Determine the (x, y) coordinate at the center of the cell enclosing the given text.  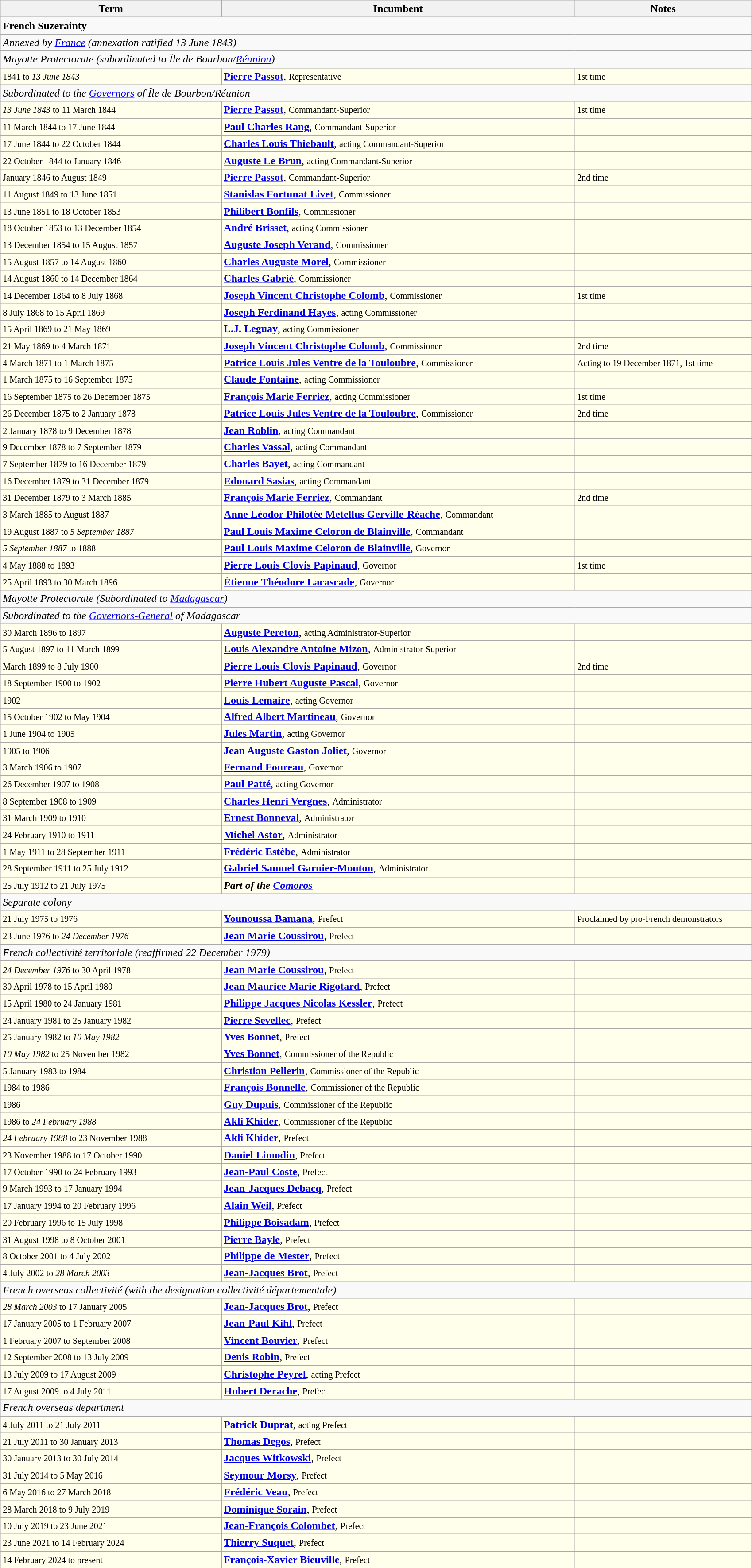
18 October 1853 to 13 December 1854 (111, 228)
14 December 1864 to 8 July 1868 (111, 295)
30 March 1896 to 1897 (111, 632)
Philippe Boisadam, Prefect (398, 1222)
Subordinated to the Governors-General of Madagascar (376, 616)
24 January 1981 to 25 January 1982 (111, 1020)
Paul Louis Maxime Celoron de Blainville, Governor (398, 548)
1 February 2007 to September 2008 (111, 1340)
Mayotte Protectorate (subordinated to Île de Bourbon/Réunion) (376, 59)
Akli Khider, Commissioner of the Republic (398, 1121)
23 June 1976 to 24 December 1976 (111, 936)
Philippe Jacques Nicolas Kessler, Prefect (398, 1003)
Alfred Albert Martineau, Governor (398, 716)
Yves Bonnet, Prefect (398, 1037)
Incumbent (398, 9)
31 August 1998 to 8 October 2001 (111, 1239)
24 December 1976 to 30 April 1978 (111, 969)
21 July 1975 to 1976 (111, 919)
Yves Bonnet, Commissioner of the Republic (398, 1054)
Notes (663, 9)
13 June 1851 to 18 October 1853 (111, 211)
Charles Bayet, acting Commandant (398, 464)
French collectivité territoriale (reaffirmed 22 December 1979) (376, 952)
Younoussa Bamana, Prefect (398, 919)
5 January 1983 to 1984 (111, 1071)
1902 (111, 700)
8 July 1868 to 15 April 1869 (111, 312)
Gabriel Samuel Garnier-Mouton, Administrator (398, 868)
10 July 2019 to 23 June 2021 (111, 1525)
Subordinated to the Governors of Île de Bourbon/Réunion (376, 93)
French overseas department (376, 1408)
28 September 1911 to 25 July 1912 (111, 868)
Christophe Peyrel, acting Prefect (398, 1374)
Jean-Paul Kihl, Prefect (398, 1324)
26 December 1907 to 1908 (111, 784)
François-Xavier Bieuville, Prefect (398, 1559)
March 1899 to 8 July 1900 (111, 666)
6 May 2016 to 27 March 2018 (111, 1492)
Charles Gabrié, Commissioner (398, 279)
Paul Patté, acting Governor (398, 784)
Paul Charles Rang, Commandant-Superior (398, 127)
Jean-François Colombet, Prefect (398, 1525)
Pierre Sevellec, Prefect (398, 1020)
Michel Astor, Administrator (398, 835)
François Marie Ferriez, Commandant (398, 498)
18 September 1900 to 1902 (111, 683)
Louis Alexandre Antoine Mizon, Administrator-Superior (398, 649)
Jean-Jacques Debacq, Prefect (398, 1189)
Louis Lemaire, acting Governor (398, 700)
21 July 2011 to 30 January 2013 (111, 1441)
Pierre Bayle, Prefect (398, 1239)
20 February 1996 to 15 July 1998 (111, 1222)
4 May 1888 to 1893 (111, 565)
1905 to 1906 (111, 751)
3 March 1885 to August 1887 (111, 515)
24 February 1910 to 1911 (111, 835)
Jules Martin, acting Governor (398, 733)
Dominique Sorain, Prefect (398, 1509)
Acting to 19 December 1871, 1st time (663, 363)
1986 to 24 February 1988 (111, 1121)
5 August 1897 to 11 March 1899 (111, 649)
30 January 2013 to 30 July 2014 (111, 1458)
9 December 1878 to 7 September 1879 (111, 447)
Jean Roblin, acting Commandant (398, 430)
25 July 1912 to 21 July 1975 (111, 885)
Jean Maurice Marie Rigotard, Prefect (398, 986)
January 1846 to August 1849 (111, 177)
11 August 1849 to 13 June 1851 (111, 194)
1986 (111, 1104)
Vincent Bouvier, Prefect (398, 1340)
9 March 1993 to 17 January 1994 (111, 1189)
Philippe de Mester, Prefect (398, 1256)
25 April 1893 to 30 March 1896 (111, 582)
Charles Henri Vergnes, Administrator (398, 801)
Philibert Bonfils, Commissioner (398, 211)
28 March 2003 to 17 January 2005 (111, 1307)
Separate colony (376, 902)
30 April 1978 to 15 April 1980 (111, 986)
7 September 1879 to 16 December 1879 (111, 464)
Hubert Derache, Prefect (398, 1391)
Alain Weil, Prefect (398, 1205)
28 March 2018 to 9 July 2019 (111, 1509)
Charles Vassal, acting Commandant (398, 447)
Pierre Passot, Representative (398, 76)
Edouard Sasias, acting Commandant (398, 480)
11 March 1844 to 17 June 1844 (111, 127)
Thomas Degos, Prefect (398, 1441)
14 February 2024 to present (111, 1559)
Guy Dupuis, Commissioner of the Republic (398, 1104)
13 June 1843 to 11 March 1844 (111, 110)
17 January 2005 to 1 February 2007 (111, 1324)
23 November 1988 to 17 October 1990 (111, 1155)
André Brisset, acting Commissioner (398, 228)
2 January 1878 to 9 December 1878 (111, 430)
Joseph Ferdinand Hayes, acting Commissioner (398, 312)
Auguste Joseph Verand, Commissioner (398, 245)
17 October 1990 to 24 February 1993 (111, 1172)
Fernand Foureau, Governor (398, 767)
26 December 1875 to 2 January 1878 (111, 413)
4 July 2002 to 28 March 2003 (111, 1273)
Pierre Hubert Auguste Pascal, Governor (398, 683)
24 February 1988 to 23 November 1988 (111, 1138)
Term (111, 9)
Anne Léodor Philotée Metellus Gerville-Réache, Commandant (398, 515)
1 June 1904 to 1905 (111, 733)
3 March 1906 to 1907 (111, 767)
16 September 1875 to 26 December 1875 (111, 396)
22 October 1844 to January 1846 (111, 160)
Seymour Morsy, Prefect (398, 1475)
Auguste Le Brun, acting Commandant-Superior (398, 160)
Mayotte Protectorate (Subordinated to Madagascar) (376, 599)
15 April 1869 to 21 May 1869 (111, 329)
23 June 2021 to 14 February 2024 (111, 1542)
4 March 1871 to 1 March 1875 (111, 363)
Patrick Duprat, acting Prefect (398, 1425)
Daniel Limodin, Prefect (398, 1155)
Akli Khider, Prefect (398, 1138)
Paul Louis Maxime Celoron de Blainville, Commandant (398, 531)
15 October 1902 to May 1904 (111, 716)
Stanislas Fortunat Livet, Commissioner (398, 194)
Proclaimed by pro-French demonstrators (663, 919)
Jean-Paul Coste, Prefect (398, 1172)
Charles Auguste Morel, Commissioner (398, 262)
17 August 2009 to 4 July 2011 (111, 1391)
1 May 1911 to 28 September 1911 (111, 852)
1841 to 13 June 1843 (111, 76)
Denis Robin, Prefect (398, 1357)
Thierry Suquet, Prefect (398, 1542)
Frédéric Estèbe, Administrator (398, 852)
13 July 2009 to 17 August 2009 (111, 1374)
14 August 1860 to 14 December 1864 (111, 279)
Charles Louis Thiebault, acting Commandant-Superior (398, 143)
Auguste Pereton, acting Administrator-Superior (398, 632)
5 September 1887 to 1888 (111, 548)
François Bonnelle, Commissioner of the Republic (398, 1088)
Christian Pellerin, Commissioner of the Republic (398, 1071)
French Suzerainty (376, 26)
13 December 1854 to 15 August 1857 (111, 245)
4 July 2011 to 21 July 2011 (111, 1425)
L.J. Leguay, acting Commissioner (398, 329)
François Marie Ferriez, acting Commissioner (398, 396)
Jean Auguste Gaston Joliet, Governor (398, 751)
31 December 1879 to 3 March 1885 (111, 498)
Ernest Bonneval, Administrator (398, 818)
25 January 1982 to 10 May 1982 (111, 1037)
31 March 1909 to 1910 (111, 818)
15 April 1980 to 24 January 1981 (111, 1003)
Annexed by France (annexation ratified 13 June 1843) (376, 43)
17 January 1994 to 20 February 1996 (111, 1205)
19 August 1887 to 5 September 1887 (111, 531)
Claude Fontaine, acting Commissioner (398, 379)
Jacques Witkowski, Prefect (398, 1458)
8 October 2001 to 4 July 2002 (111, 1256)
12 September 2008 to 13 July 2009 (111, 1357)
16 December 1879 to 31 December 1879 (111, 480)
1984 to 1986 (111, 1088)
1 March 1875 to 16 September 1875 (111, 379)
8 September 1908 to 1909 (111, 801)
15 August 1857 to 14 August 1860 (111, 262)
17 June 1844 to 22 October 1844 (111, 143)
21 May 1869 to 4 March 1871 (111, 346)
31 July 2014 to 5 May 2016 (111, 1475)
Part of the Comoros (398, 885)
10 May 1982 to 25 November 1982 (111, 1054)
Étienne Théodore Lacascade, Governor (398, 582)
French overseas collectivité (with the designation collectivité départementale) (376, 1290)
Frédéric Veau, Prefect (398, 1492)
